From the cell containing the given text, extract its center point as (X, Y) coordinate. 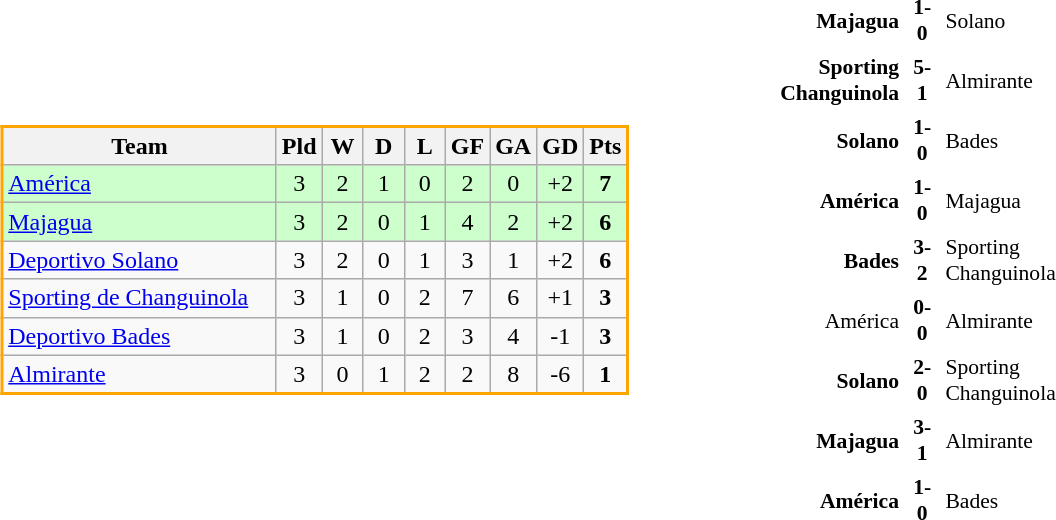
Pld (299, 146)
2-0 (922, 380)
D (384, 146)
Sporting de Changuinola (139, 298)
Team (139, 146)
-6 (560, 374)
8 (514, 374)
Bades (808, 260)
0-0 (922, 320)
GA (514, 146)
Deportivo Bades (139, 336)
3-1 (922, 440)
W (342, 146)
GD (560, 146)
GF (467, 146)
3-2 (922, 260)
-1 (560, 336)
5-1 (922, 80)
Pts (606, 146)
Sporting Changuinola (808, 80)
L (424, 146)
Almirante (139, 374)
+1 (560, 298)
Deportivo Solano (139, 260)
